Return the (X, Y) coordinate for the center point of the cell that contains the specified text.  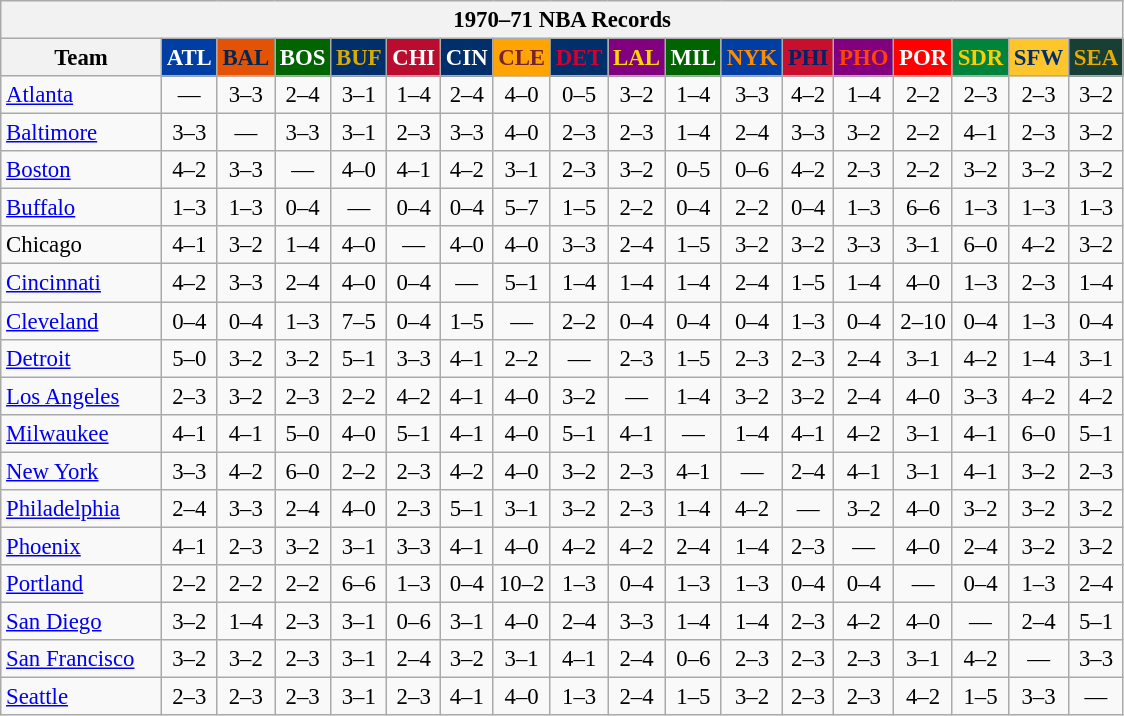
Cincinnati (82, 283)
Phoenix (82, 546)
PHI (808, 58)
LAL (636, 58)
DET (578, 58)
BAL (246, 58)
Milwaukee (82, 433)
Los Angeles (82, 396)
CIN (467, 58)
Portland (82, 584)
CLE (522, 58)
BOS (303, 58)
NYK (752, 58)
SDR (980, 58)
5–7 (522, 208)
Team (82, 58)
Baltimore (82, 133)
Philadelphia (82, 509)
Chicago (82, 245)
Boston (82, 170)
San Diego (82, 621)
New York (82, 471)
SEA (1096, 58)
Cleveland (82, 321)
Buffalo (82, 208)
Seattle (82, 697)
Detroit (82, 358)
7–5 (359, 321)
San Francisco (82, 659)
SFW (1039, 58)
2–10 (924, 321)
Atlanta (82, 95)
POR (924, 58)
ATL (189, 58)
CHI (414, 58)
BUF (359, 58)
10–2 (522, 584)
MIL (693, 58)
PHO (864, 58)
1970–71 NBA Records (562, 20)
